Output the [X, Y] coordinate of the center of the cell containing the given text.  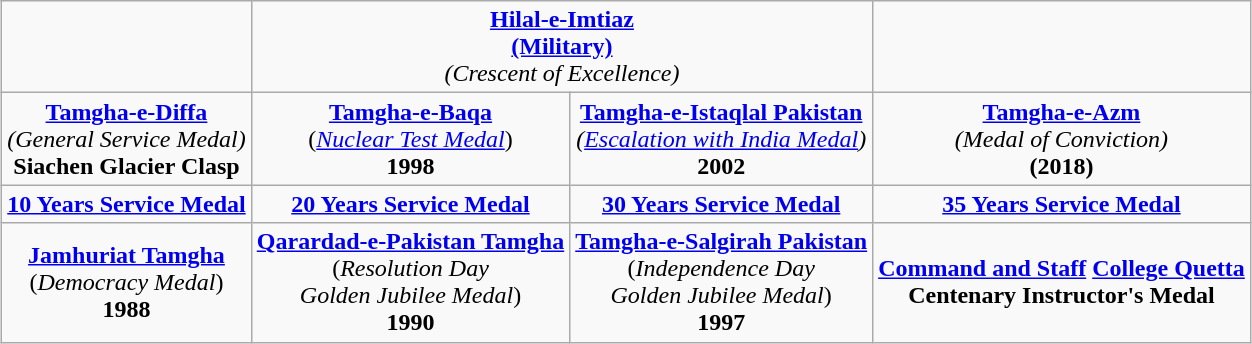
30 Years Service Medal [722, 204]
Tamgha-e-Istaqlal Pakistan(Escalation with India Medal)2002 [722, 139]
35 Years Service Medal [1062, 204]
Tamgha-e-Azm(Medal of Conviction)(2018) [1062, 139]
Tamgha-e-Baqa(Nuclear Test Medal)1998 [410, 139]
Qarardad-e-Pakistan Tamgha(Resolution DayGolden Jubilee Medal)1990 [410, 282]
Jamhuriat Tamgha(Democracy Medal)1988 [127, 282]
Tamgha-e-Salgirah Pakistan(Independence DayGolden Jubilee Medal)1997 [722, 282]
Command and Staff College QuettaCentenary Instructor's Medal [1062, 282]
20 Years Service Medal [410, 204]
Hilal-e-Imtiaz(Military)(Crescent of Excellence) [562, 47]
10 Years Service Medal [127, 204]
Tamgha-e-Diffa(General Service Medal)Siachen Glacier Clasp [127, 139]
